Pinpoint the cell where the given text exists, returning its (X, Y) midpoint coordinate. 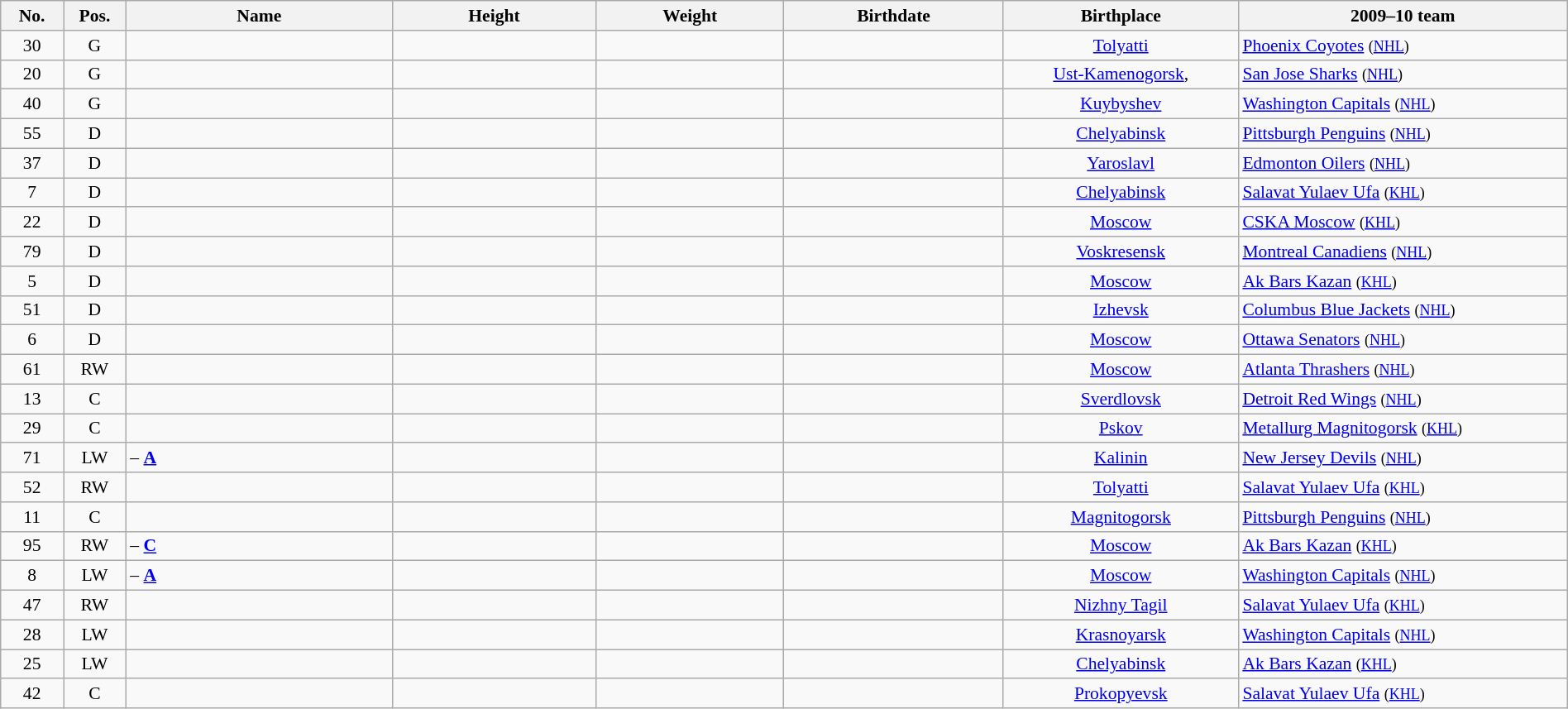
Metallurg Magnitogorsk (KHL) (1403, 429)
Edmonton Oilers (NHL) (1403, 163)
Columbus Blue Jackets (NHL) (1403, 310)
– C (259, 546)
Nizhny Tagil (1121, 606)
Height (494, 16)
42 (32, 694)
71 (32, 458)
51 (32, 310)
Detroit Red Wings (NHL) (1403, 399)
Yaroslavl (1121, 163)
22 (32, 223)
Weight (690, 16)
20 (32, 74)
Sverdlovsk (1121, 399)
Ust-Kamenogorsk, (1121, 74)
Birthplace (1121, 16)
Izhevsk (1121, 310)
2009–10 team (1403, 16)
Prokopyevsk (1121, 694)
Montreal Canadiens (NHL) (1403, 252)
7 (32, 193)
61 (32, 370)
95 (32, 546)
No. (32, 16)
Krasnoyarsk (1121, 635)
Kuybyshev (1121, 104)
Voskresensk (1121, 252)
28 (32, 635)
Pos. (95, 16)
52 (32, 487)
Kalinin (1121, 458)
13 (32, 399)
New Jersey Devils (NHL) (1403, 458)
55 (32, 134)
Pskov (1121, 429)
Name (259, 16)
47 (32, 606)
25 (32, 664)
5 (32, 281)
Birthdate (893, 16)
8 (32, 576)
Magnitogorsk (1121, 517)
CSKA Moscow (KHL) (1403, 223)
Atlanta Thrashers (NHL) (1403, 370)
11 (32, 517)
40 (32, 104)
6 (32, 340)
79 (32, 252)
Phoenix Coyotes (NHL) (1403, 46)
30 (32, 46)
San Jose Sharks (NHL) (1403, 74)
37 (32, 163)
29 (32, 429)
Ottawa Senators (NHL) (1403, 340)
